Pinpoint the cell where the given text exists, returning its [x, y] midpoint coordinate. 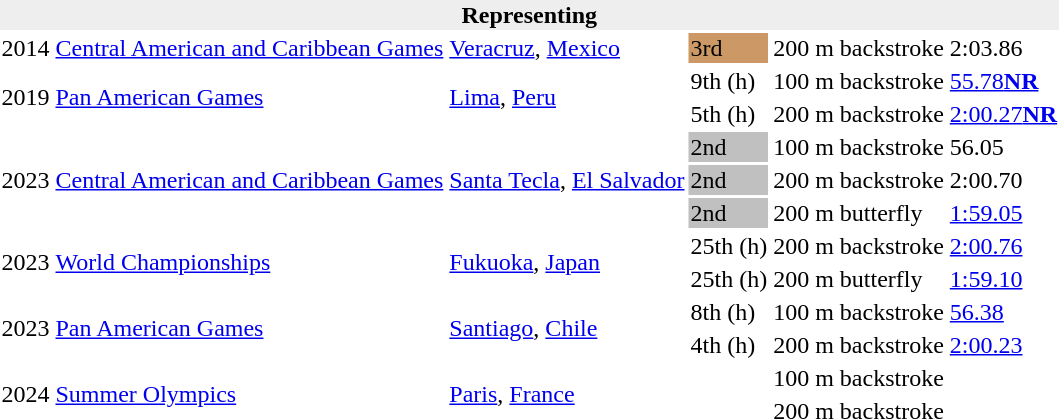
5th (h) [729, 114]
Fukuoka, Japan [567, 262]
1:59.05 [1003, 213]
56.38 [1003, 312]
9th (h) [729, 81]
4th (h) [729, 345]
Veracruz, Mexico [567, 48]
55.78NR [1003, 81]
2:00.23 [1003, 345]
Santiago, Chile [567, 328]
56.05 [1003, 147]
Santa Tecla, El Salvador [567, 180]
2014 [26, 48]
2:00.76 [1003, 246]
2:03.86 [1003, 48]
2019 [26, 98]
1:59.10 [1003, 279]
Lima, Peru [567, 98]
Representing [530, 15]
World Championships [250, 262]
8th (h) [729, 312]
2:00.70 [1003, 180]
2:00.27NR [1003, 114]
3rd [729, 48]
